Locate the cell with the specified text and output its (X, Y) center coordinate. 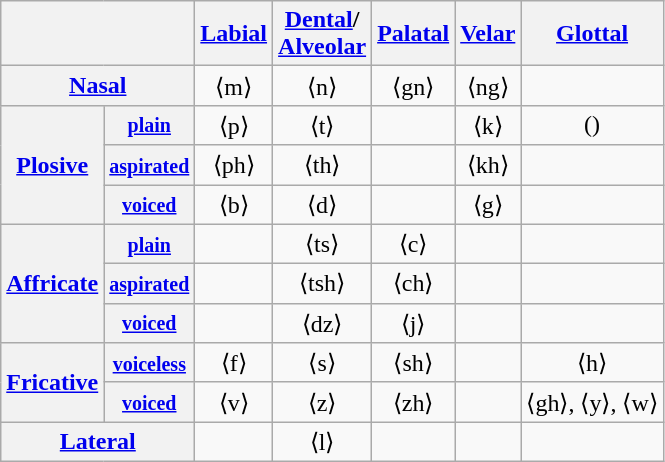
⟨n⟩ (322, 86)
⟨dz⟩ (322, 323)
⟨j⟩ (414, 323)
⟨th⟩ (322, 165)
⟨k⟩ (488, 125)
Affricate (52, 284)
⟨gh⟩, ⟨y⟩, ⟨w⟩ (592, 402)
⟨ts⟩ (322, 244)
voiceless (150, 363)
⟨h⟩ (592, 363)
Glottal (592, 34)
⟨p⟩ (234, 125)
⟨v⟩ (234, 402)
⟨l⟩ (322, 442)
Dental/Alveolar (322, 34)
⟨d⟩ (322, 204)
⟨m⟩ (234, 86)
⟨b⟩ (234, 204)
⟨ng⟩ (488, 86)
⟨z⟩ (322, 402)
Nasal (98, 86)
Palatal (414, 34)
Fricative (52, 382)
⟨tsh⟩ (322, 284)
⟨sh⟩ (414, 363)
⟨s⟩ (322, 363)
() (592, 125)
⟨gn⟩ (414, 86)
Plosive (52, 164)
Velar (488, 34)
⟨t⟩ (322, 125)
⟨g⟩ (488, 204)
⟨f⟩ (234, 363)
⟨kh⟩ (488, 165)
⟨ch⟩ (414, 284)
⟨ph⟩ (234, 165)
⟨zh⟩ (414, 402)
⟨c⟩ (414, 244)
Labial (234, 34)
Lateral (98, 442)
